Output the (X, Y) coordinate of the center of the cell containing the given text.  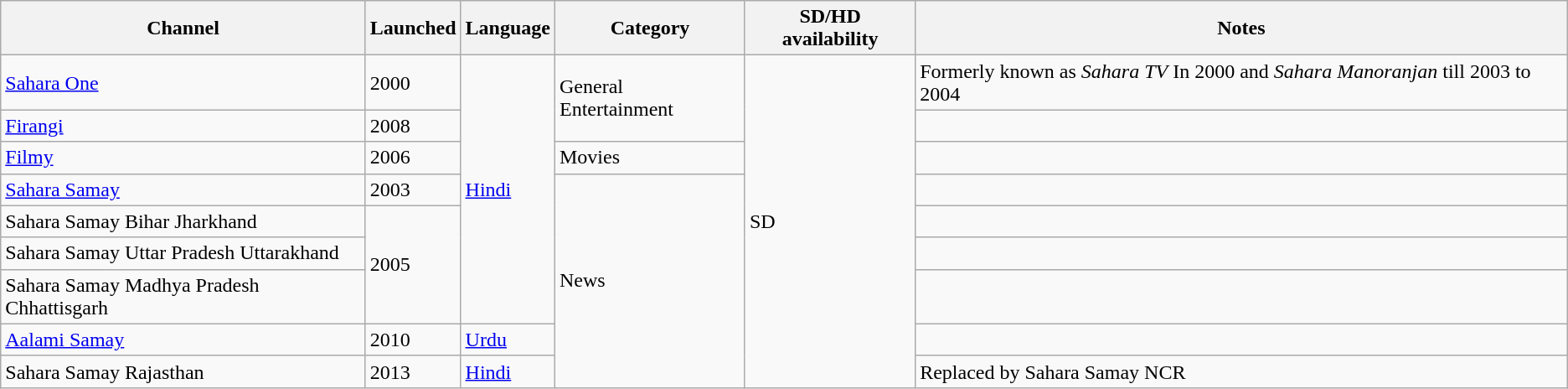
Launched (413, 29)
2010 (413, 340)
Sahara Samay Bihar Jharkhand (183, 221)
Firangi (183, 126)
General Entertainment (650, 99)
Category (650, 29)
2003 (413, 189)
Sahara One (183, 82)
Sahara Samay Madhya Pradesh Chhattisgarh (183, 297)
Replaced by Sahara Samay NCR (1241, 371)
2005 (413, 265)
Formerly known as Sahara TV In 2000 and Sahara Manoranjan till 2003 to 2004 (1241, 82)
Movies (650, 158)
News (650, 280)
2000 (413, 82)
2013 (413, 371)
Sahara Samay (183, 189)
Language (508, 29)
Notes (1241, 29)
2008 (413, 126)
Filmy (183, 158)
SD/HD availability (829, 29)
Sahara Samay Rajasthan (183, 371)
2006 (413, 158)
Channel (183, 29)
SD (829, 221)
Aalami Samay (183, 340)
Urdu (508, 340)
Sahara Samay Uttar Pradesh Uttarakhand (183, 253)
